Scan for the cell matching the given text and deliver its (X, Y) coordinate at center. 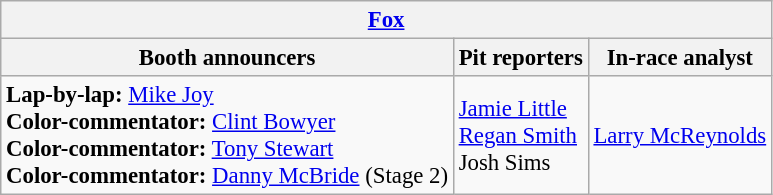
Jamie LittleRegan SmithJosh Sims (520, 136)
Fox (386, 20)
Lap-by-lap: Mike JoyColor-commentator: Clint BowyerColor-commentator: Tony StewartColor-commentator: Danny McBride (Stage 2) (228, 136)
Booth announcers (228, 58)
Pit reporters (520, 58)
Larry McReynolds (680, 136)
In-race analyst (680, 58)
